From the cell containing the given text, extract its center point as [x, y] coordinate. 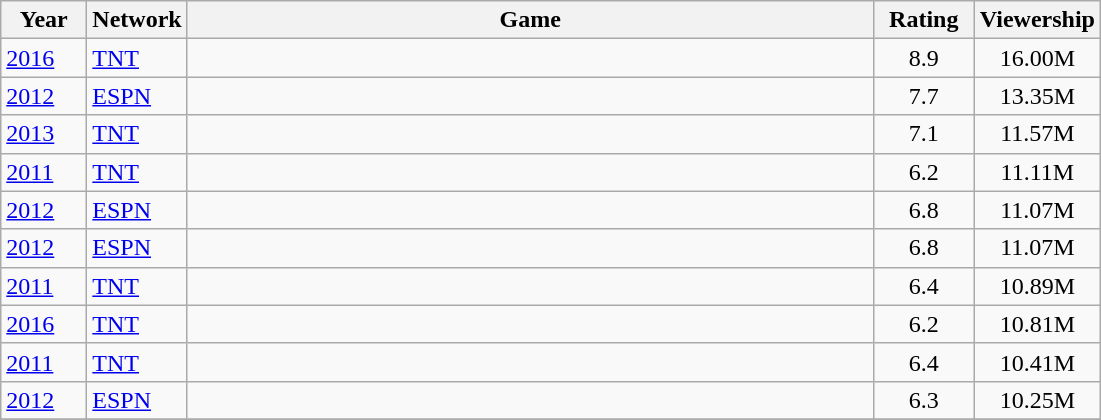
11.11M [1037, 172]
8.9 [924, 58]
10.25M [1037, 400]
7.1 [924, 134]
Viewership [1037, 20]
Network [137, 20]
2013 [44, 134]
Year [44, 20]
6.3 [924, 400]
10.89M [1037, 286]
Rating [924, 20]
7.7 [924, 96]
11.57M [1037, 134]
13.35M [1037, 96]
16.00M [1037, 58]
10.41M [1037, 362]
10.81M [1037, 324]
Game [530, 20]
